Find where the given text appears and provide that cell's center as (x, y) coordinate. 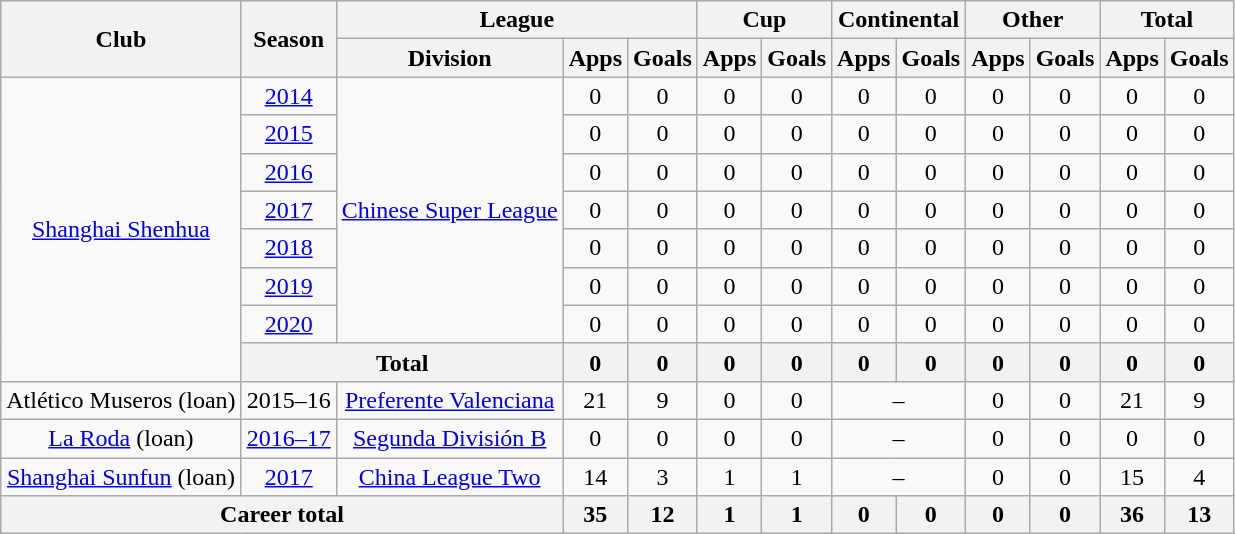
14 (595, 477)
15 (1132, 477)
Career total (282, 515)
35 (595, 515)
Chinese Super League (450, 210)
Preferente Valenciana (450, 400)
League (516, 20)
12 (663, 515)
Segunda División B (450, 438)
2014 (288, 96)
2016–17 (288, 438)
Cup (764, 20)
Division (450, 58)
2015 (288, 134)
Club (121, 39)
Season (288, 39)
Atlético Museros (loan) (121, 400)
13 (1199, 515)
2020 (288, 324)
3 (663, 477)
4 (1199, 477)
Shanghai Sunfun (loan) (121, 477)
Other (1033, 20)
China League Two (450, 477)
Shanghai Shenhua (121, 229)
2018 (288, 248)
2019 (288, 286)
2016 (288, 172)
36 (1132, 515)
2015–16 (288, 400)
Continental (899, 20)
La Roda (loan) (121, 438)
